Search for the cell housing the specified text and yield its [x, y] center coordinate. 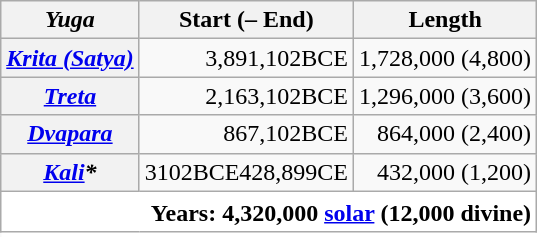
Krita (Satya) [70, 58]
Dvapara [70, 134]
Kali* [70, 172]
1,296,000 (3,600) [446, 96]
Years: 4,320,000 solar (12,000 divine) [269, 212]
2,163,102BCE [246, 96]
3102BCE428,899CE [246, 172]
864,000 (2,400) [446, 134]
Treta [70, 96]
3,891,102BCE [246, 58]
Length [446, 20]
432,000 (1,200) [446, 172]
1,728,000 (4,800) [446, 58]
867,102BCE [246, 134]
Yuga [70, 20]
Start (– End) [246, 20]
